Locate the cell with the specified text and output its (x, y) center coordinate. 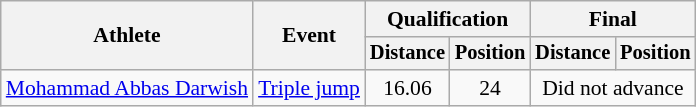
24 (490, 88)
Mohammad Abbas Darwish (127, 88)
Triple jump (309, 88)
Final (612, 19)
Qualification (448, 19)
Did not advance (612, 88)
Event (309, 36)
Athlete (127, 36)
16.06 (408, 88)
